Determine the [X, Y] coordinate at the center of the cell enclosing the given text.  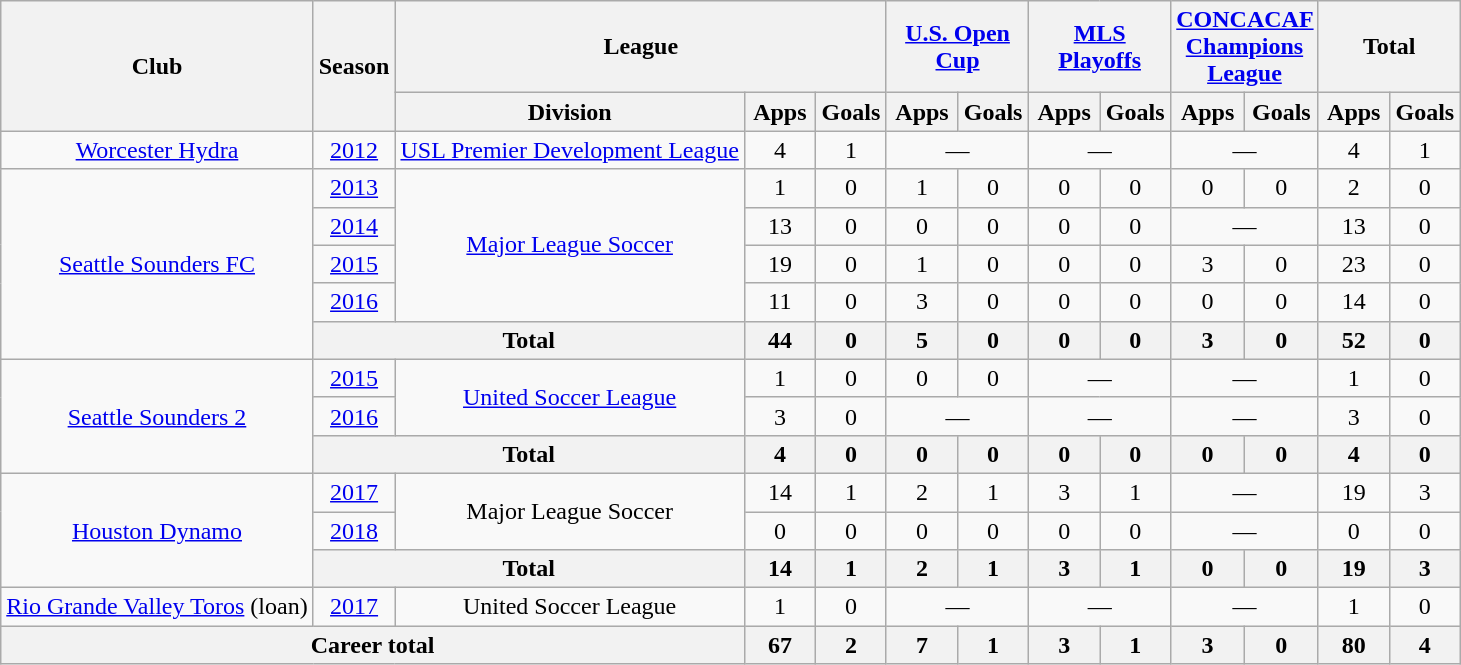
2012 [354, 150]
11 [780, 302]
67 [780, 645]
Club [157, 66]
Seattle Sounders FC [157, 264]
23 [1354, 264]
U.S. Open Cup [957, 47]
Season [354, 66]
2014 [354, 226]
USL Premier Development League [570, 150]
CONCACAF Champions League [1244, 47]
Seattle Sounders 2 [157, 416]
Division [570, 112]
44 [780, 340]
Career total [373, 645]
80 [1354, 645]
52 [1354, 340]
Houston Dynamo [157, 530]
2013 [354, 188]
Rio Grande Valley Toros (loan) [157, 607]
7 [922, 645]
League [641, 47]
5 [922, 340]
Worcester Hydra [157, 150]
MLS Playoffs [1100, 47]
2018 [354, 531]
